Find where the given text appears and provide that cell's center as [X, Y] coordinate. 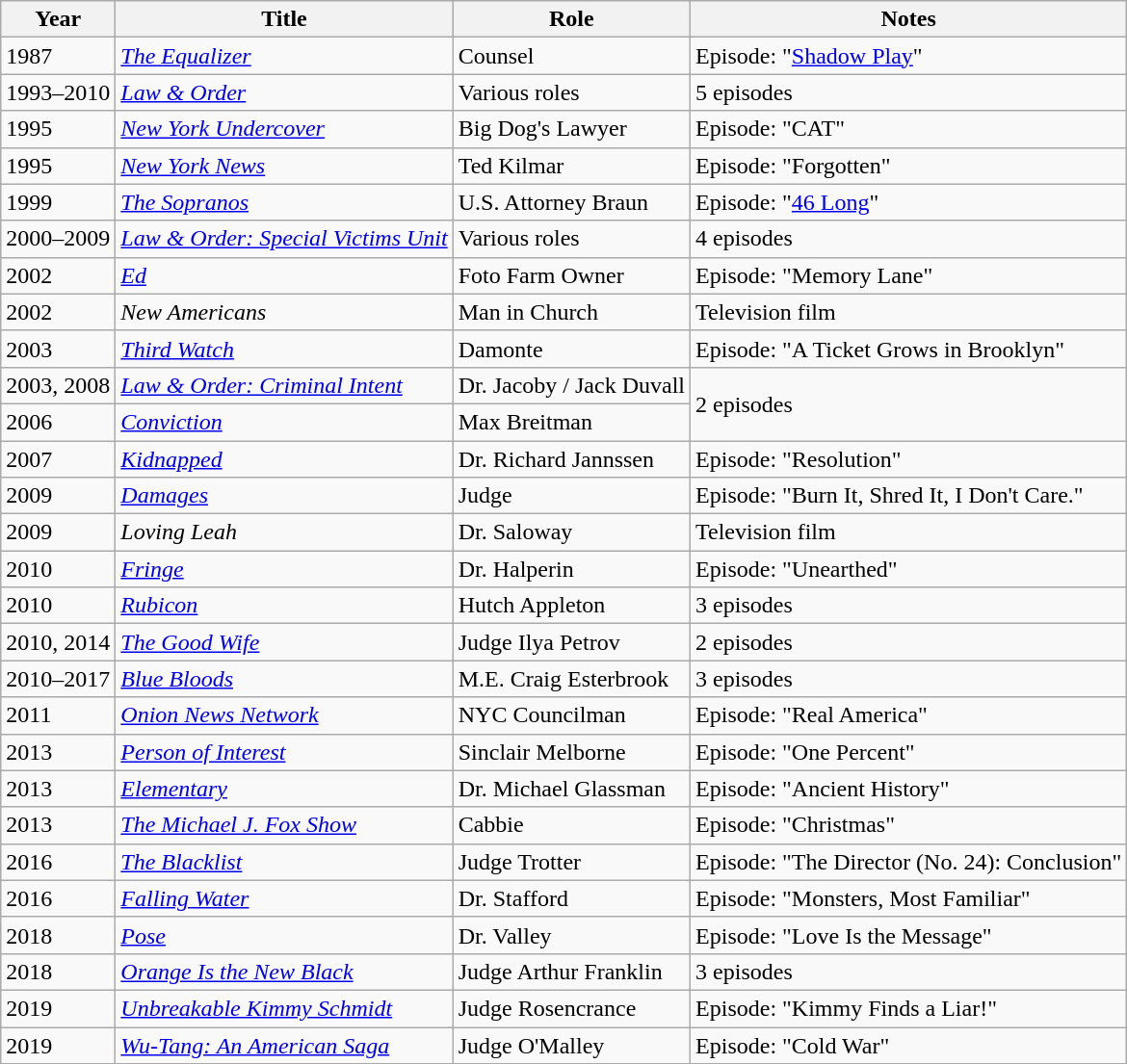
Dr. Stafford [571, 898]
1987 [58, 56]
Man in Church [571, 312]
2010–2017 [58, 679]
Elementary [284, 789]
Notes [909, 19]
Foto Farm Owner [571, 275]
Falling Water [284, 898]
Ed [284, 275]
4 episodes [909, 239]
Episode: "Love Is the Message" [909, 935]
Sinclair Melborne [571, 752]
Judge Ilya Petrov [571, 642]
2010, 2014 [58, 642]
Title [284, 19]
Episode: "Memory Lane" [909, 275]
Rubicon [284, 606]
Conviction [284, 422]
2007 [58, 459]
Loving Leah [284, 532]
Law & Order: Criminal Intent [284, 385]
Hutch Appleton [571, 606]
The Good Wife [284, 642]
New York Undercover [284, 129]
Role [571, 19]
Orange Is the New Black [284, 972]
Judge Arthur Franklin [571, 972]
The Sopranos [284, 202]
Episode: "Christmas" [909, 825]
Onion News Network [284, 715]
Episode: "Monsters, Most Familiar" [909, 898]
Cabbie [571, 825]
Kidnapped [284, 459]
Episode: "Unearthed" [909, 569]
Big Dog's Lawyer [571, 129]
Damonte [571, 349]
Wu-Tang: An American Saga [284, 1045]
Law & Order: Special Victims Unit [284, 239]
Damages [284, 496]
New Americans [284, 312]
Law & Order [284, 92]
Dr. Jacoby / Jack Duvall [571, 385]
Episode: "One Percent" [909, 752]
Dr. Michael Glassman [571, 789]
Max Breitman [571, 422]
Judge Trotter [571, 862]
Judge [571, 496]
Episode: "Cold War" [909, 1045]
Episode: "Shadow Play" [909, 56]
Episode: "Resolution" [909, 459]
Dr. Saloway [571, 532]
Year [58, 19]
U.S. Attorney Braun [571, 202]
Blue Bloods [284, 679]
Third Watch [284, 349]
Pose [284, 935]
2000–2009 [58, 239]
NYC Councilman [571, 715]
Ted Kilmar [571, 166]
1999 [58, 202]
1993–2010 [58, 92]
The Equalizer [284, 56]
2006 [58, 422]
Dr. Valley [571, 935]
Judge O'Malley [571, 1045]
New York News [284, 166]
The Blacklist [284, 862]
Judge Rosencrance [571, 1008]
2011 [58, 715]
The Michael J. Fox Show [284, 825]
Episode: "Kimmy Finds a Liar!" [909, 1008]
Episode: "Ancient History" [909, 789]
Episode: "The Director (No. 24): Conclusion" [909, 862]
5 episodes [909, 92]
Dr. Richard Jannssen [571, 459]
Person of Interest [284, 752]
Episode: "CAT" [909, 129]
Episode: "Burn It, Shred It, I Don't Care." [909, 496]
Episode: "46 Long" [909, 202]
2003 [58, 349]
Dr. Halperin [571, 569]
Episode: "Forgotten" [909, 166]
Episode: "Real America" [909, 715]
M.E. Craig Esterbrook [571, 679]
Episode: "A Ticket Grows in Brooklyn" [909, 349]
Unbreakable Kimmy Schmidt [284, 1008]
Fringe [284, 569]
Counsel [571, 56]
2003, 2008 [58, 385]
